Capture the cell that displays the provided text and extract its (X, Y) central coordinate. 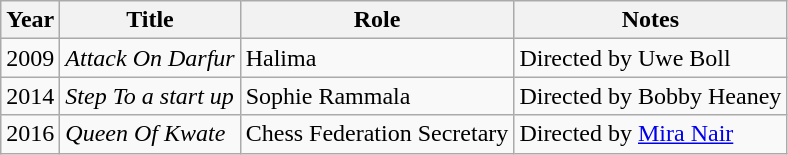
Directed by Bobby Heaney (650, 96)
Directed by Uwe Boll (650, 58)
Sophie Rammala (377, 96)
Step To a start up (150, 96)
Title (150, 20)
Notes (650, 20)
2014 (30, 96)
Directed by Mira Nair (650, 134)
Attack On Darfur (150, 58)
Halima (377, 58)
2009 (30, 58)
Role (377, 20)
Year (30, 20)
2016 (30, 134)
Chess Federation Secretary (377, 134)
Queen Of Kwate (150, 134)
